Identify which cell holds the provided text, then report its (x, y) central coordinate. 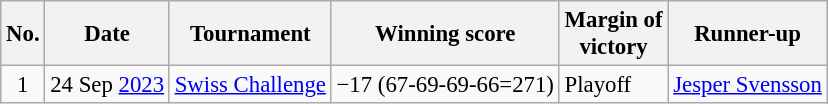
Winning score (445, 34)
No. (23, 34)
Date (107, 34)
Swiss Challenge (250, 85)
Tournament (250, 34)
−17 (67-69-69-66=271) (445, 85)
Jesper Svensson (748, 85)
Runner-up (748, 34)
Playoff (614, 85)
1 (23, 85)
Margin ofvictory (614, 34)
24 Sep 2023 (107, 85)
